Identify which cell holds the provided text, then report its [x, y] central coordinate. 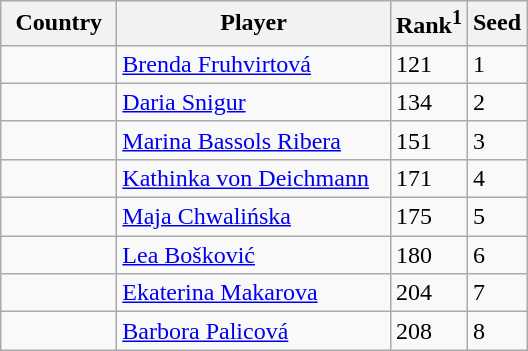
Kathinka von Deichmann [254, 178]
134 [428, 102]
Barbora Palicová [254, 331]
Seed [496, 24]
Marina Bassols Ribera [254, 140]
Lea Bošković [254, 255]
Ekaterina Makarova [254, 293]
8 [496, 331]
Country [59, 24]
5 [496, 217]
204 [428, 293]
Maja Chwalińska [254, 217]
7 [496, 293]
Daria Snigur [254, 102]
171 [428, 178]
Rank1 [428, 24]
2 [496, 102]
175 [428, 217]
151 [428, 140]
6 [496, 255]
Brenda Fruhvirtová [254, 64]
4 [496, 178]
1 [496, 64]
3 [496, 140]
Player [254, 24]
180 [428, 255]
208 [428, 331]
121 [428, 64]
